Search for the cell housing the specified text and yield its (X, Y) center coordinate. 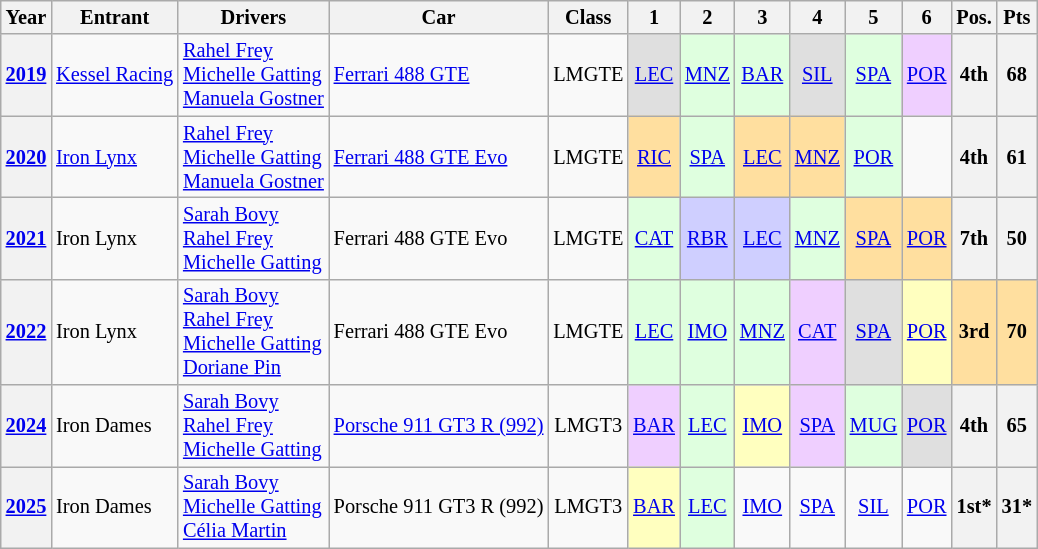
1st* (974, 507)
2025 (26, 507)
Drivers (254, 17)
5 (874, 17)
65 (1017, 426)
68 (1017, 75)
31* (1017, 507)
2024 (26, 426)
3rd (974, 332)
2020 (26, 157)
Kessel Racing (114, 75)
1 (654, 17)
2021 (26, 238)
Sarah Bovy Michelle Gatting Célia Martin (254, 507)
6 (926, 17)
MUG (874, 426)
Class (588, 17)
7th (974, 238)
Pos. (974, 17)
50 (1017, 238)
RIC (654, 157)
Car (439, 17)
2 (708, 17)
Pts (1017, 17)
2019 (26, 75)
3 (762, 17)
61 (1017, 157)
2022 (26, 332)
Year (26, 17)
70 (1017, 332)
Ferrari 488 GTE (439, 75)
Entrant (114, 17)
RBR (708, 238)
Sarah Bovy Rahel Frey Michelle Gatting Doriane Pin (254, 332)
4 (818, 17)
